Return (X, Y) of the center of cell containing provided text 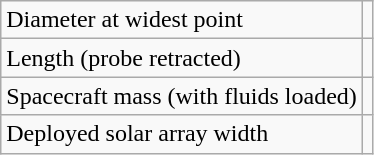
Deployed solar array width (182, 134)
Length (probe retracted) (182, 58)
Spacecraft mass (with fluids loaded) (182, 96)
Diameter at widest point (182, 20)
